Detect which cell encompasses the target text, then output its (X, Y) center coordinate. 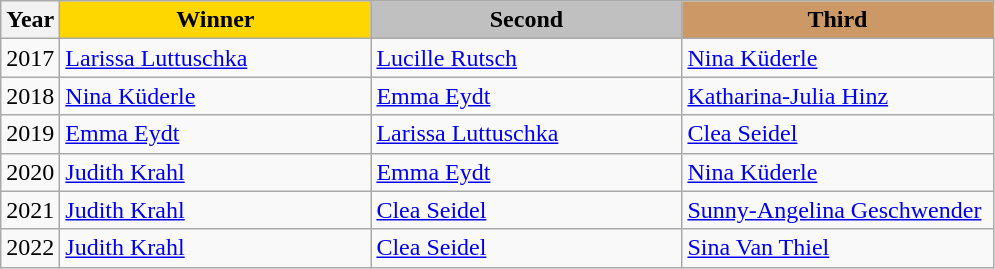
2021 (30, 210)
2018 (30, 96)
2019 (30, 134)
Lucille Rutsch (526, 58)
Second (526, 20)
Winner (216, 20)
2020 (30, 172)
Third (838, 20)
Sina Van Thiel (838, 248)
Katharina-Julia Hinz (838, 96)
2017 (30, 58)
Sunny-Angelina Geschwender (838, 210)
2022 (30, 248)
Year (30, 20)
